Output the [X, Y] coordinate of the center of the cell containing the given text.  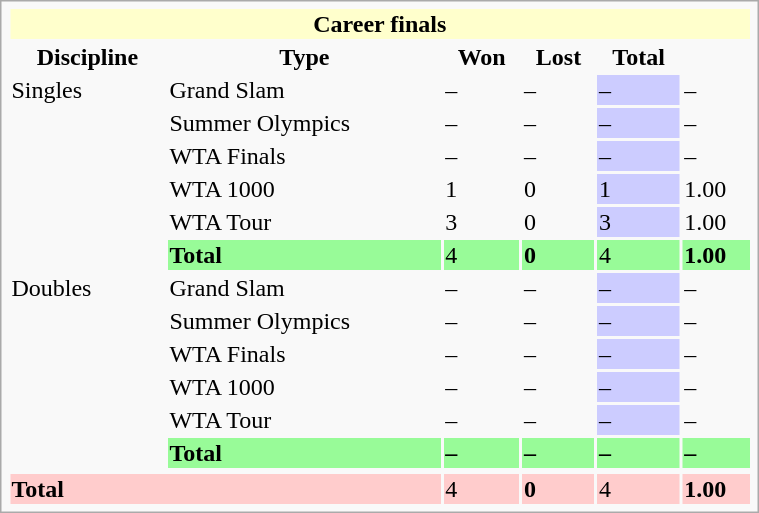
Won [482, 57]
Type [304, 57]
Lost [559, 57]
Discipline [88, 57]
Career finals [380, 24]
Doubles [88, 370]
Singles [88, 172]
